Return (X, Y) of the center of cell containing provided text 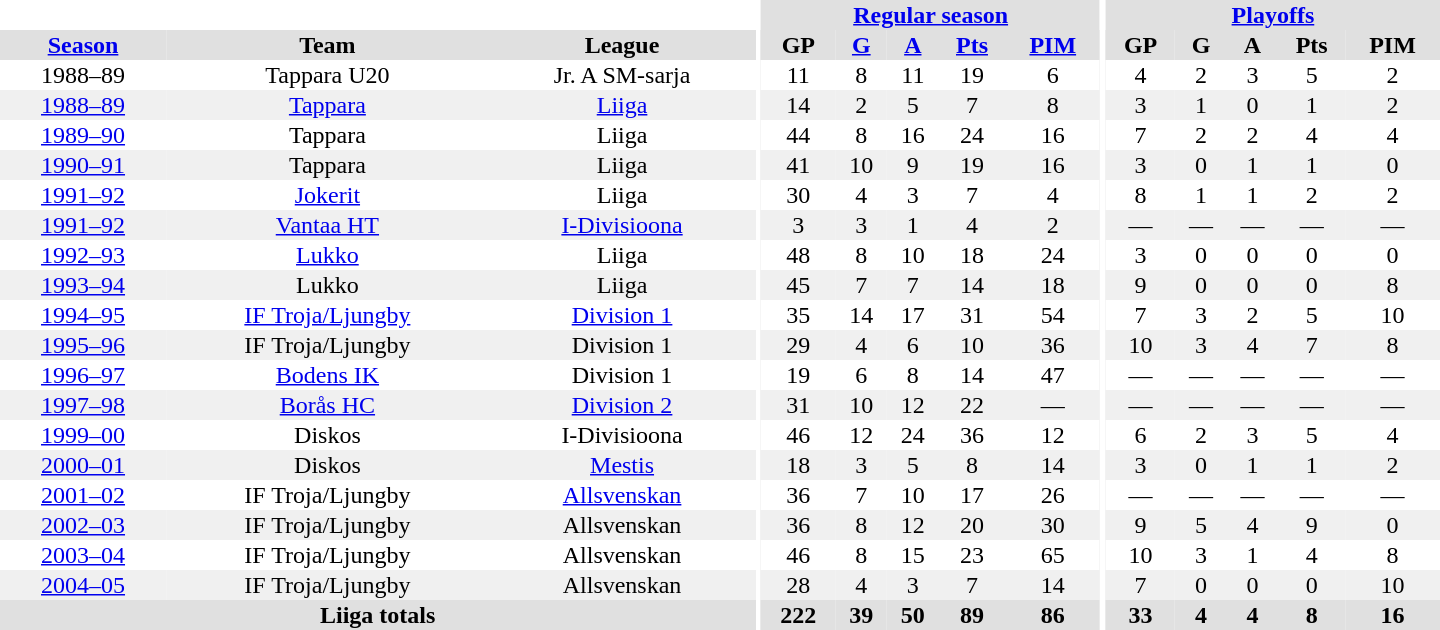
26 (1052, 495)
22 (972, 405)
1990–91 (83, 165)
Regular season (930, 15)
29 (798, 345)
1999–00 (83, 435)
2001–02 (83, 495)
Season (83, 45)
89 (972, 615)
15 (913, 555)
1994–95 (83, 315)
45 (798, 285)
Division 2 (622, 405)
47 (1052, 375)
65 (1052, 555)
Vantaa HT (328, 225)
Bodens IK (328, 375)
35 (798, 315)
50 (913, 615)
28 (798, 585)
Jokerit (328, 195)
1993–94 (83, 285)
33 (1140, 615)
Borås HC (328, 405)
1996–97 (83, 375)
Jr. A SM-sarja (622, 75)
54 (1052, 315)
1997–98 (83, 405)
Mestis (622, 465)
222 (798, 615)
44 (798, 135)
1989–90 (83, 135)
Tappara U20 (328, 75)
2003–04 (83, 555)
23 (972, 555)
20 (972, 525)
2002–03 (83, 525)
Playoffs (1273, 15)
1995–96 (83, 345)
2000–01 (83, 465)
86 (1052, 615)
League (622, 45)
1992–93 (83, 255)
Team (328, 45)
48 (798, 255)
39 (862, 615)
2004–05 (83, 585)
41 (798, 165)
Liiga totals (378, 615)
